Locate the cell with the specified text and output its (x, y) center coordinate. 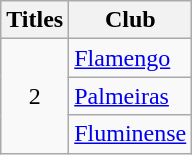
Fluminense (130, 134)
Titles (35, 20)
Club (130, 20)
Flamengo (130, 58)
Palmeiras (130, 96)
2 (35, 96)
